Locate the cell with the specified text and output its [x, y] center coordinate. 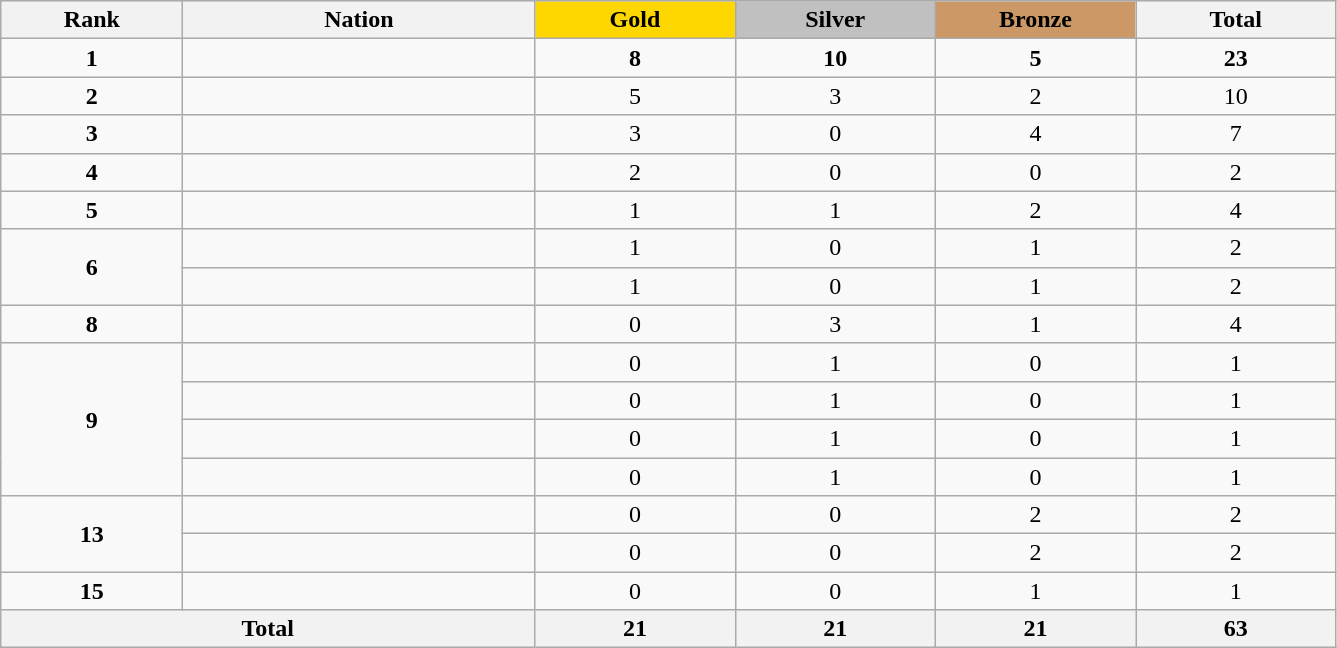
9 [92, 419]
Rank [92, 20]
15 [92, 591]
23 [1236, 58]
13 [92, 534]
Silver [835, 20]
6 [92, 267]
7 [1236, 134]
Bronze [1035, 20]
63 [1236, 629]
Gold [635, 20]
Nation [359, 20]
